From the cell containing the given text, extract its center point as (x, y) coordinate. 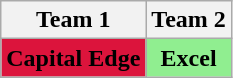
Capital Edge (74, 58)
Excel (189, 58)
Team 1 (74, 20)
Team 2 (189, 20)
